Extract the (X, Y) coordinate from the center of the cell holding the provided text.  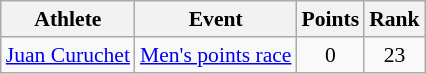
Rank (394, 19)
Juan Curuchet (68, 55)
23 (394, 55)
Athlete (68, 19)
Points (330, 19)
0 (330, 55)
Men's points race (216, 55)
Event (216, 19)
